Identify which cell holds the provided text, then report its (X, Y) central coordinate. 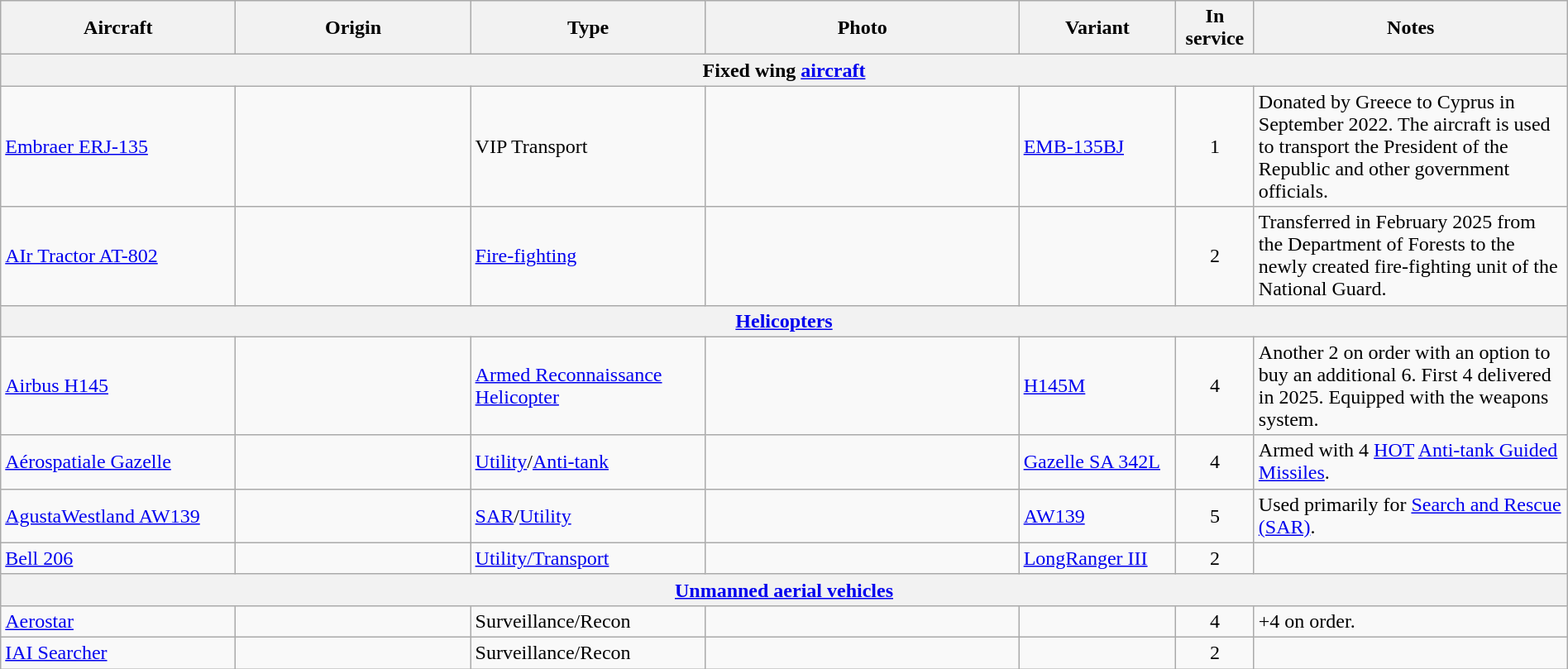
H145M (1097, 385)
Aérospatiale Gazelle (118, 461)
Aircraft (118, 28)
AW139 (1097, 516)
Unmanned aerial vehicles (784, 590)
Notes (1411, 28)
Helicopters (784, 321)
AgustaWestland AW139 (118, 516)
Origin (353, 28)
VIP Transport (588, 146)
SAR/Utility (588, 516)
Gazelle SA 342L (1097, 461)
Armed Reconnaissance Helicopter (588, 385)
5 (1216, 516)
Aerostar (118, 621)
Type (588, 28)
Transferred in February 2025 from the Department of Forests to the newly created fire-fighting unit of the National Guard. (1411, 256)
EMB-135BJ (1097, 146)
LongRanger III (1097, 558)
IAI Searcher (118, 652)
Fire-fighting (588, 256)
Used primarily for Search and Rescue (SAR). (1411, 516)
Bell 206 (118, 558)
Photo (862, 28)
Fixed wing aircraft (784, 70)
Utility/Transport (588, 558)
1 (1216, 146)
Utility/Anti-tank (588, 461)
In service (1216, 28)
+4 on order. (1411, 621)
Another 2 on order with an option to buy an additional 6. First 4 delivered in 2025. Equipped with the weapons system. (1411, 385)
Donated by Greece to Cyprus in September 2022. The aircraft is used to transport the President of the Republic and other government officials. (1411, 146)
Armed with 4 HOT Anti-tank Guided Missiles. (1411, 461)
AIr Tractor AT-802 (118, 256)
Embraer ERJ-135 (118, 146)
Variant (1097, 28)
Airbus H145 (118, 385)
